Return the [x, y] coordinate for the center point of the cell that contains the specified text.  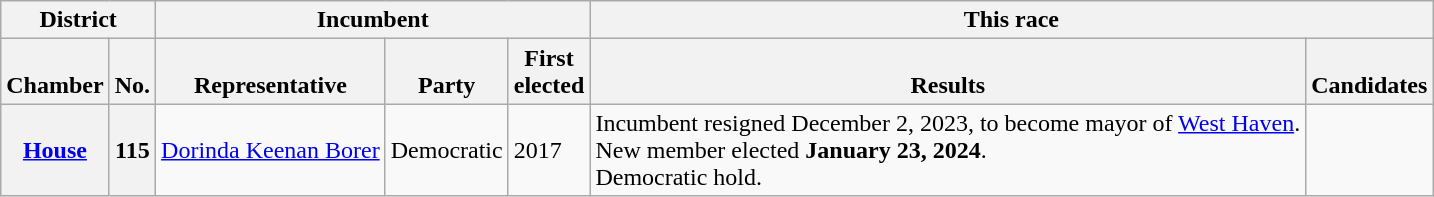
District [78, 20]
115 [132, 150]
No. [132, 72]
Party [446, 72]
2017 [549, 150]
Representative [271, 72]
Incumbent resigned December 2, 2023, to become mayor of West Haven.New member elected January 23, 2024.Democratic hold. [948, 150]
This race [1012, 20]
Incumbent [373, 20]
Firstelected [549, 72]
Dorinda Keenan Borer [271, 150]
Chamber [55, 72]
Results [948, 72]
House [55, 150]
Candidates [1370, 72]
Democratic [446, 150]
